Identify which cell holds the provided text, then report its [x, y] central coordinate. 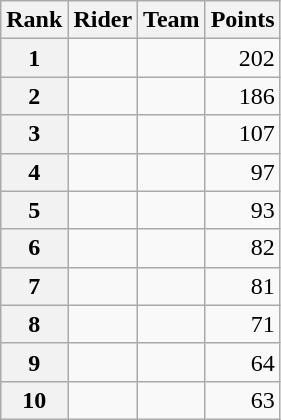
Rank [34, 20]
2 [34, 96]
Points [242, 20]
186 [242, 96]
9 [34, 362]
81 [242, 286]
4 [34, 172]
5 [34, 210]
64 [242, 362]
1 [34, 58]
10 [34, 400]
Team [172, 20]
97 [242, 172]
202 [242, 58]
107 [242, 134]
Rider [103, 20]
63 [242, 400]
3 [34, 134]
8 [34, 324]
7 [34, 286]
71 [242, 324]
93 [242, 210]
82 [242, 248]
6 [34, 248]
